Extract the (x, y) coordinate from the center of the cell holding the provided text.  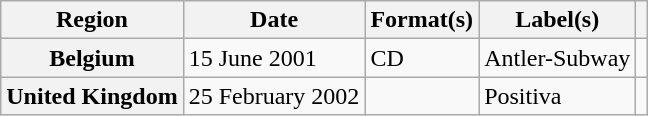
CD (422, 58)
25 February 2002 (274, 96)
Format(s) (422, 20)
15 June 2001 (274, 58)
Positiva (558, 96)
Label(s) (558, 20)
Belgium (92, 58)
Date (274, 20)
United Kingdom (92, 96)
Region (92, 20)
Antler-Subway (558, 58)
